Return the (x, y) coordinate for the center point of the cell that contains the specified text.  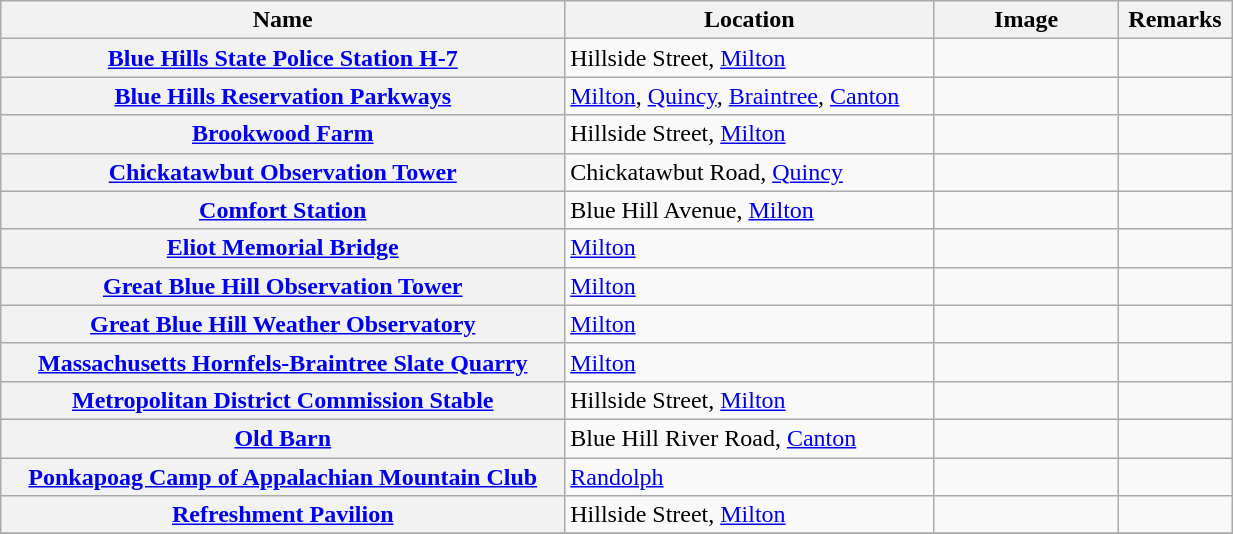
Name (283, 20)
Refreshment Pavilion (283, 515)
Comfort Station (283, 210)
Randolph (750, 477)
Location (750, 20)
Brookwood Farm (283, 134)
Remarks (1174, 20)
Milton, Quincy, Braintree, Canton (750, 96)
Blue Hill Avenue, Milton (750, 210)
Metropolitan District Commission Stable (283, 400)
Blue Hills State Police Station H-7 (283, 58)
Blue Hill River Road, Canton (750, 438)
Blue Hills Reservation Parkways (283, 96)
Eliot Memorial Bridge (283, 248)
Massachusetts Hornfels-Braintree Slate Quarry (283, 362)
Ponkapoag Camp of Appalachian Mountain Club (283, 477)
Chickatawbut Road, Quincy (750, 172)
Great Blue Hill Weather Observatory (283, 324)
Chickatawbut Observation Tower (283, 172)
Old Barn (283, 438)
Image (1026, 20)
Great Blue Hill Observation Tower (283, 286)
